Return the (X, Y) coordinate for the center point of the cell that contains the specified text.  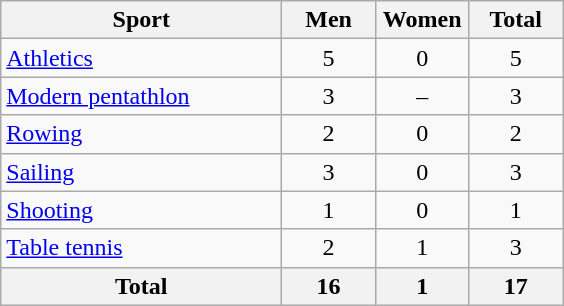
Table tennis (142, 248)
17 (516, 286)
Sailing (142, 172)
Modern pentathlon (142, 96)
– (422, 96)
Shooting (142, 210)
Sport (142, 20)
Rowing (142, 134)
Athletics (142, 58)
16 (329, 286)
Men (329, 20)
Women (422, 20)
